For the text-containing cell, return its midpoint in [x, y] coordinate format. 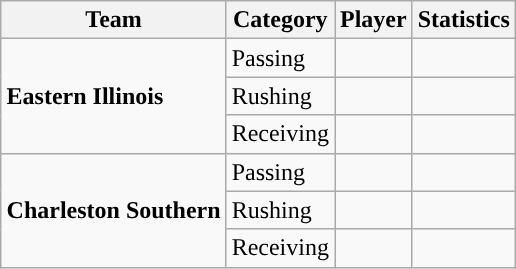
Statistics [464, 20]
Team [114, 20]
Player [373, 20]
Eastern Illinois [114, 96]
Charleston Southern [114, 210]
Category [280, 20]
